Determine the (x, y) coordinate at the center of the cell enclosing the given text.  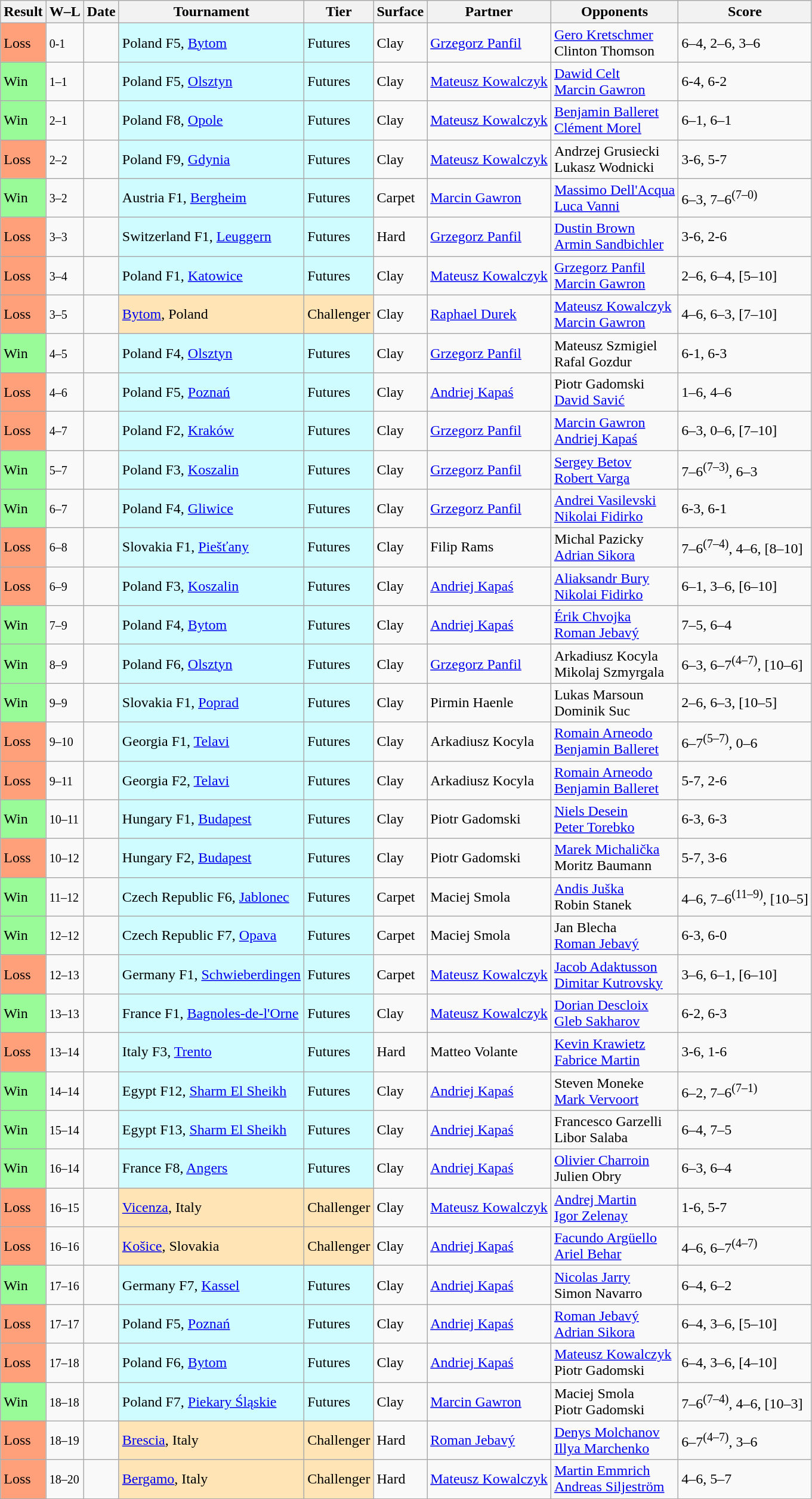
Michal Pazicky Adrian Sikora (615, 548)
Andrei Vasilevski Nikolai Fidirko (615, 508)
18–18 (64, 1401)
Facundo Argüello Ariel Behar (615, 1246)
3–6, 6–1, [6–10] (745, 974)
Sergey Betov Robert Varga (615, 469)
W–L (64, 12)
Poland F4, Gliwice (211, 508)
6-4, 6-2 (745, 81)
12–13 (64, 974)
Partner (489, 12)
6-1, 6-3 (745, 353)
Matteo Volante (489, 1051)
Bergamo, Italy (211, 1479)
16–14 (64, 1168)
2–2 (64, 159)
14–14 (64, 1091)
Poland F4, Olsztyn (211, 353)
5–7 (64, 469)
1-6, 5-7 (745, 1208)
6–4, 2–6, 3–6 (745, 43)
Hungary F1, Budapest (211, 819)
Egypt F13, Sharm El Sheikh (211, 1130)
Steven Moneke Mark Vervoort (615, 1091)
Raphael Durek (489, 314)
4–5 (64, 353)
Poland F6, Bytom (211, 1363)
1–6, 4–6 (745, 391)
7–6(7–4), 4–6, [10–3] (745, 1401)
9–10 (64, 741)
Mateusz Szmigiel Rafal Gozdur (615, 353)
6–3, 6–4 (745, 1168)
9–9 (64, 703)
Poland F2, Kraków (211, 431)
Marcin Gawron Andriej Kapaś (615, 431)
Austria F1, Bergheim (211, 198)
Denys Molchanov Illya Marchenko (615, 1441)
5-7, 3-6 (745, 858)
6–4, 6–2 (745, 1285)
Poland F5, Bytom (211, 43)
16–15 (64, 1208)
Switzerland F1, Leuggern (211, 236)
3–4 (64, 276)
6–8 (64, 548)
3-6, 1-6 (745, 1051)
Georgia F1, Telavi (211, 741)
Košice, Slovakia (211, 1246)
Grzegorz Panfil Marcin Gawron (615, 276)
6–7(5–7), 0–6 (745, 741)
Gero Kretschmer Clinton Thomson (615, 43)
Jacob Adaktusson Dimitar Kutrovsky (615, 974)
0-1 (64, 43)
7–9 (64, 625)
Brescia, Italy (211, 1441)
Slovakia F1, Poprad (211, 703)
3–2 (64, 198)
Slovakia F1, Piešťany (211, 548)
Hungary F2, Budapest (211, 858)
16–16 (64, 1246)
2–1 (64, 121)
Vicenza, Italy (211, 1208)
Poland F7, Piekary Śląskie (211, 1401)
15–14 (64, 1130)
Czech Republic F6, Jablonec (211, 896)
6–4, 7–5 (745, 1130)
17–16 (64, 1285)
13–13 (64, 1013)
11–12 (64, 896)
Italy F3, Trento (211, 1051)
Date (101, 12)
Tier (339, 12)
Tournament (211, 12)
4–6, 6–3, [7–10] (745, 314)
4–7 (64, 431)
Dorian Descloix Gleb Sakharov (615, 1013)
6–3, 6–7(4–7), [10–6] (745, 664)
Arkadiusz Kocyla Mikolaj Szmyrgala (615, 664)
4–6, 5–7 (745, 1479)
Maciej Smola Piotr Gadomski (615, 1401)
Francesco Garzelli Libor Salaba (615, 1130)
Andrej Martin Igor Zelenay (615, 1208)
6–1, 6–1 (745, 121)
Germany F7, Kassel (211, 1285)
6–3, 7–6(7–0) (745, 198)
9–11 (64, 781)
Poland F8, Opole (211, 121)
4–6 (64, 391)
Opponents (615, 12)
Niels Desein Peter Torebko (615, 819)
7–6(7–3), 6–3 (745, 469)
Massimo Dell'Acqua Luca Vanni (615, 198)
Georgia F2, Telavi (211, 781)
Germany F1, Schwieberdingen (211, 974)
Andrzej Grusiecki Lukasz Wodnicki (615, 159)
18–19 (64, 1441)
6-3, 6-0 (745, 936)
Martin Emmrich Andreas Siljeström (615, 1479)
6-2, 6-3 (745, 1013)
Aliaksandr Bury Nikolai Fidirko (615, 586)
3–3 (64, 236)
1–1 (64, 81)
13–14 (64, 1051)
6–7 (64, 508)
6–1, 3–6, [6–10] (745, 586)
6–4, 3–6, [5–10] (745, 1324)
6–7(4–7), 3–6 (745, 1441)
Pirmin Haenle (489, 703)
Poland F6, Olsztyn (211, 664)
Olivier Charroin Julien Obry (615, 1168)
Jan Blecha Roman Jebavý (615, 936)
Poland F4, Bytom (211, 625)
Lukas Marsoun Dominik Suc (615, 703)
Roman Jebavý (489, 1441)
10–11 (64, 819)
Score (745, 12)
Czech Republic F7, Opava (211, 936)
Poland F5, Olsztyn (211, 81)
Kevin Krawietz Fabrice Martin (615, 1051)
Dustin Brown Armin Sandbichler (615, 236)
6–3, 0–6, [7–10] (745, 431)
17–18 (64, 1363)
12–12 (64, 936)
6-3, 6-1 (745, 508)
Marek Michalička Moritz Baumann (615, 858)
Nicolas Jarry Simon Navarro (615, 1285)
Andis Juška Robin Stanek (615, 896)
Benjamin Balleret Clément Morel (615, 121)
7–6(7–4), 4–6, [8–10] (745, 548)
6–9 (64, 586)
Roman Jebavý Adrian Sikora (615, 1324)
4–6, 7–6(11–9), [10–5] (745, 896)
Mateusz Kowalczyk Piotr Gadomski (615, 1363)
3-6, 5-7 (745, 159)
Poland F1, Katowice (211, 276)
Result (23, 12)
5-7, 2-6 (745, 781)
Filip Rams (489, 548)
Piotr Gadomski David Savić (615, 391)
2–6, 6–3, [10–5] (745, 703)
Surface (400, 12)
17–17 (64, 1324)
7–5, 6–4 (745, 625)
3-6, 2-6 (745, 236)
France F8, Angers (211, 1168)
6-3, 6-3 (745, 819)
Poland F9, Gdynia (211, 159)
3–5 (64, 314)
Dawid Celt Marcin Gawron (615, 81)
6–4, 3–6, [4–10] (745, 1363)
Egypt F12, Sharm El Sheikh (211, 1091)
Érik Chvojka Roman Jebavý (615, 625)
18–20 (64, 1479)
4–6, 6–7(4–7) (745, 1246)
6–2, 7–6(7–1) (745, 1091)
10–12 (64, 858)
Bytom, Poland (211, 314)
8–9 (64, 664)
Mateusz Kowalczyk Marcin Gawron (615, 314)
2–6, 6–4, [5–10] (745, 276)
France F1, Bagnoles-de-l'Orne (211, 1013)
